Scan for the cell matching the given text and deliver its [X, Y] coordinate at center. 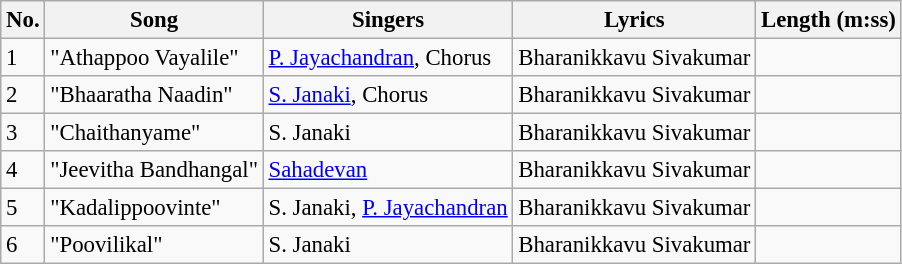
"Kadalippoovinte" [154, 208]
"Athappoo Vayalile" [154, 58]
Song [154, 20]
6 [23, 245]
"Jeevitha Bandhangal" [154, 170]
S. Janaki, Chorus [388, 95]
P. Jayachandran, Chorus [388, 58]
"Poovilikal" [154, 245]
3 [23, 133]
Lyrics [634, 20]
"Bhaaratha Naadin" [154, 95]
Length (m:ss) [828, 20]
Sahadevan [388, 170]
No. [23, 20]
1 [23, 58]
Singers [388, 20]
4 [23, 170]
S. Janaki, P. Jayachandran [388, 208]
"Chaithanyame" [154, 133]
5 [23, 208]
2 [23, 95]
